From the cell containing the given text, extract its center point as (x, y) coordinate. 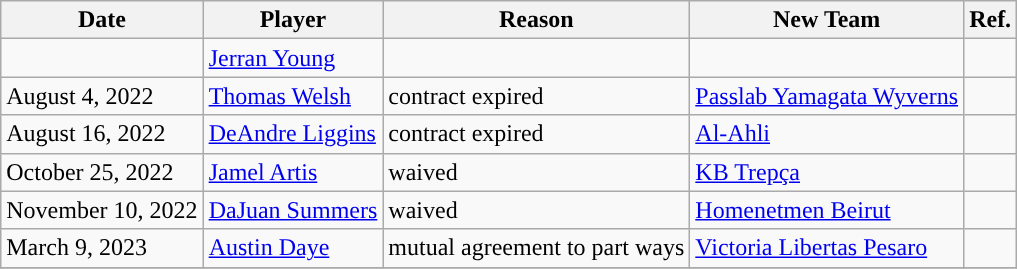
October 25, 2022 (102, 172)
Al-Ahli (827, 134)
Date (102, 20)
KB Trepça (827, 172)
November 10, 2022 (102, 210)
March 9, 2023 (102, 248)
August 16, 2022 (102, 134)
Homenetmen Beirut (827, 210)
Reason (536, 20)
August 4, 2022 (102, 96)
Jamel Artis (293, 172)
Jerran Young (293, 58)
Player (293, 20)
New Team (827, 20)
Passlab Yamagata Wyverns (827, 96)
Ref. (990, 20)
mutual agreement to part ways (536, 248)
Thomas Welsh (293, 96)
Victoria Libertas Pesaro (827, 248)
DeAndre Liggins (293, 134)
DaJuan Summers (293, 210)
Austin Daye (293, 248)
